Find where the given text appears and provide that cell's center as (X, Y) coordinate. 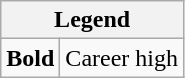
Career high (122, 58)
Legend (92, 20)
Bold (30, 58)
